Search for the cell housing the specified text and yield its [X, Y] center coordinate. 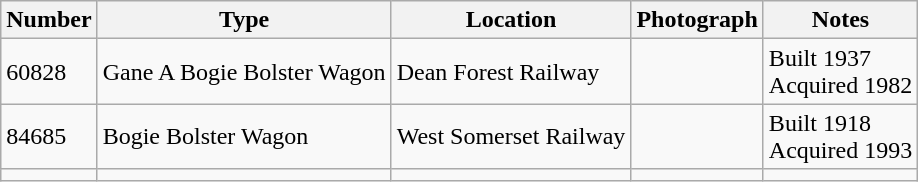
Location [511, 20]
Type [244, 20]
Notes [840, 20]
84685 [49, 136]
Built 1918Acquired 1993 [840, 136]
Bogie Bolster Wagon [244, 136]
Built 1937Acquired 1982 [840, 72]
Number [49, 20]
60828 [49, 72]
West Somerset Railway [511, 136]
Dean Forest Railway [511, 72]
Photograph [697, 20]
Gane A Bogie Bolster Wagon [244, 72]
